Return the (X, Y) coordinate for the center point of the cell that contains the specified text.  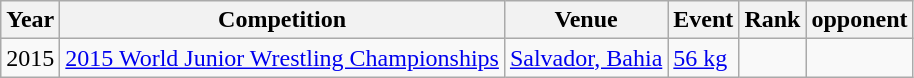
Competition (282, 20)
opponent (860, 20)
Rank (772, 20)
2015 (30, 58)
Year (30, 20)
Salvador, Bahia (586, 58)
2015 World Junior Wrestling Championships (282, 58)
56 kg (704, 58)
Venue (586, 20)
Event (704, 20)
